Search for the cell housing the specified text and yield its (X, Y) center coordinate. 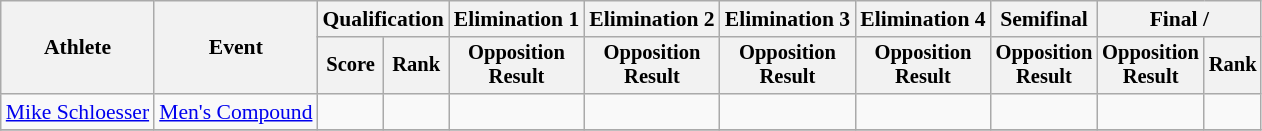
Score (351, 66)
Elimination 3 (788, 19)
Athlete (78, 48)
Mike Schloesser (78, 112)
Final / (1179, 19)
Qualification (384, 19)
Men's Compound (236, 112)
Elimination 4 (922, 19)
Event (236, 48)
Elimination 2 (652, 19)
Semifinal (1044, 19)
Elimination 1 (516, 19)
